Return [X, Y] of the center of cell containing provided text 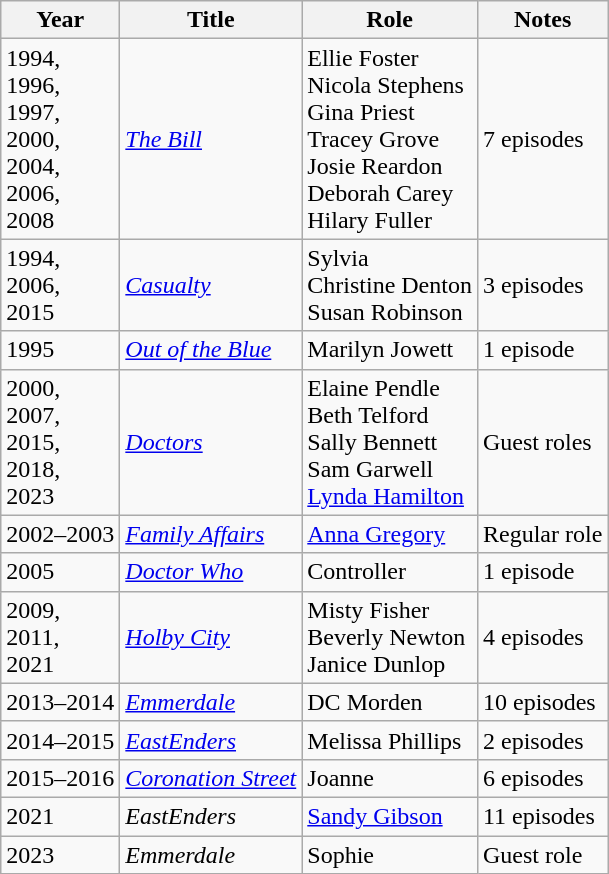
The Bill [211, 139]
10 episodes [542, 702]
2002–2003 [60, 534]
Year [60, 20]
2014–2015 [60, 740]
Casualty [211, 285]
2013–2014 [60, 702]
2023 [60, 855]
SylviaChristine DentonSusan Robinson [390, 285]
Marilyn Jowett [390, 350]
3 episodes [542, 285]
11 episodes [542, 816]
4 episodes [542, 637]
Sophie [390, 855]
2009,2011,2021 [60, 637]
2005 [60, 572]
Anna Gregory [390, 534]
Ellie FosterNicola StephensGina PriestTracey GroveJosie ReardonDeborah CareyHilary Fuller [390, 139]
DC Morden [390, 702]
Guest role [542, 855]
2021 [60, 816]
Role [390, 20]
1994,2006,2015 [60, 285]
Coronation Street [211, 778]
6 episodes [542, 778]
Holby City [211, 637]
7 episodes [542, 139]
Title [211, 20]
Controller [390, 572]
Guest roles [542, 442]
Doctor Who [211, 572]
Elaine PendleBeth TelfordSally BennettSam GarwellLynda Hamilton [390, 442]
2015–2016 [60, 778]
Misty FisherBeverly Newton Janice Dunlop [390, 637]
Doctors [211, 442]
Joanne [390, 778]
2000,2007,2015,2018,2023 [60, 442]
1994,1996,1997,2000,2004,2006,2008 [60, 139]
Sandy Gibson [390, 816]
Out of the Blue [211, 350]
Melissa Phillips [390, 740]
Family Affairs [211, 534]
Regular role [542, 534]
Notes [542, 20]
2 episodes [542, 740]
1995 [60, 350]
